Identify which cell holds the provided text, then report its [x, y] central coordinate. 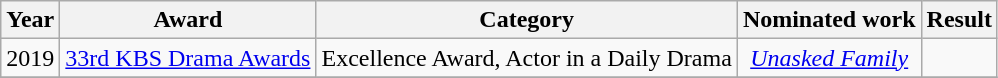
33rd KBS Drama Awards [188, 58]
Unasked Family [829, 58]
Category [526, 20]
Result [959, 20]
Nominated work [829, 20]
2019 [30, 58]
Year [30, 20]
Excellence Award, Actor in a Daily Drama [526, 58]
Award [188, 20]
